Pinpoint the cell where the given text exists, returning its (x, y) midpoint coordinate. 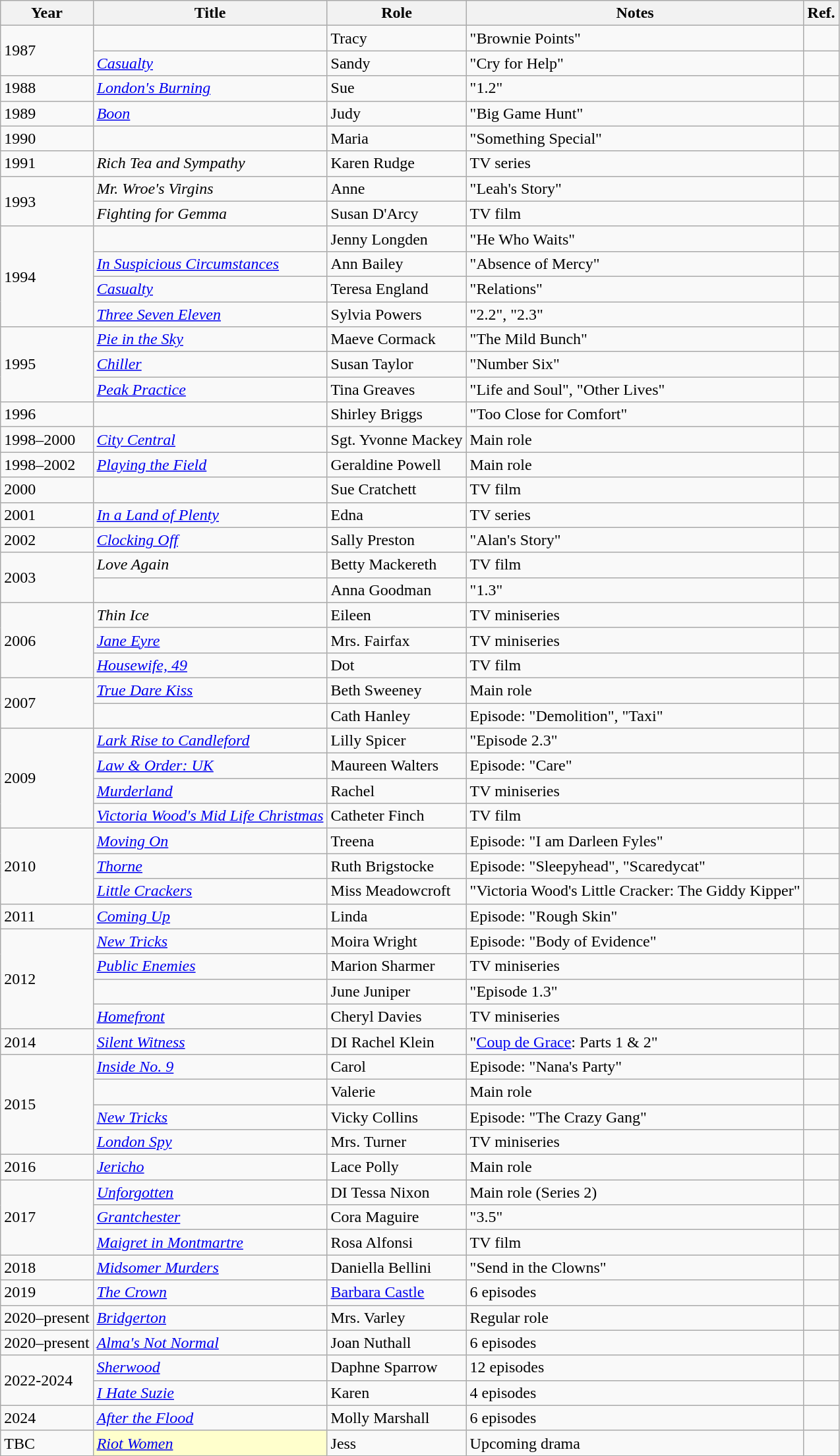
2010 (47, 866)
Miss Meadowcroft (397, 891)
In Suspicious Circumstances (210, 264)
Regular role (635, 1318)
"3.5" (635, 1217)
Cora Maguire (397, 1217)
Sgt. Yvonne Mackey (397, 440)
"Episode 1.3" (635, 991)
2012 (47, 979)
Murderland (210, 791)
Boon (210, 113)
Edna (397, 515)
Treena (397, 841)
Valerie (397, 1092)
True Dare Kiss (210, 690)
12 episodes (635, 1368)
Molly Marshall (397, 1418)
Tracy (397, 38)
Silent Witness (210, 1041)
Public Enemies (210, 966)
1988 (47, 88)
After the Flood (210, 1418)
"Something Special" (635, 138)
1998–2002 (47, 465)
Rich Tea and Sympathy (210, 163)
Maria (397, 138)
Geraldine Powell (397, 465)
Sally Preston (397, 540)
"Victoria Wood's Little Cracker: The Giddy Kipper" (635, 891)
Alma's Not Normal (210, 1343)
Year (47, 13)
Anna Goodman (397, 590)
Rosa Alfonsi (397, 1242)
Episode: "I am Darleen Fyles" (635, 841)
Catheter Finch (397, 816)
2016 (47, 1167)
Fighting for Gemma (210, 214)
Love Again (210, 565)
Title (210, 13)
Betty Mackereth (397, 565)
Joan Nuthall (397, 1343)
Chiller (210, 364)
Upcoming drama (635, 1443)
Maeve Cormack (397, 339)
1994 (47, 276)
"He Who Waits" (635, 239)
Dot (397, 665)
Jenny Longden (397, 239)
Daniella Bellini (397, 1267)
Law & Order: UK (210, 766)
Episode: "The Crazy Gang" (635, 1117)
Clocking Off (210, 540)
2000 (47, 490)
DI Rachel Klein (397, 1041)
Sherwood (210, 1368)
Ann Bailey (397, 264)
"Life and Soul", "Other Lives" (635, 390)
Episode: "Sleepyhead", "Scaredycat" (635, 866)
Coming Up (210, 916)
Episode: "Body of Evidence" (635, 941)
"Relations" (635, 289)
"Cry for Help" (635, 63)
City Central (210, 440)
Sylvia Powers (397, 314)
Jane Eyre (210, 640)
Housewife, 49 (210, 665)
Midsomer Murders (210, 1267)
"The Mild Bunch" (635, 339)
"2.2", "2.3" (635, 314)
Mrs. Varley (397, 1318)
Maigret in Montmartre (210, 1242)
2001 (47, 515)
Mrs. Turner (397, 1142)
2014 (47, 1041)
Beth Sweeney (397, 690)
Bridgerton (210, 1318)
Rachel (397, 791)
2017 (47, 1217)
Pie in the Sky (210, 339)
2002 (47, 540)
In a Land of Plenty (210, 515)
2006 (47, 640)
"Number Six" (635, 364)
1990 (47, 138)
"Leah's Story" (635, 189)
Episode: "Care" (635, 766)
The Crown (210, 1293)
Unforgotten (210, 1192)
1995 (47, 364)
"1.3" (635, 590)
Role (397, 13)
Jericho (210, 1167)
"Coup de Grace: Parts 1 & 2" (635, 1041)
Daphne Sparrow (397, 1368)
"Episode 2.3" (635, 741)
London's Burning (210, 88)
Cheryl Davies (397, 1016)
Maureen Walters (397, 766)
Shirley Briggs (397, 415)
Three Seven Eleven (210, 314)
Vicky Collins (397, 1117)
Grantchester (210, 1217)
Thin Ice (210, 615)
Barbara Castle (397, 1293)
London Spy (210, 1142)
Eileen (397, 615)
2022-2024 (47, 1380)
Little Crackers (210, 891)
2003 (47, 577)
"Absence of Mercy" (635, 264)
2018 (47, 1267)
1991 (47, 163)
Playing the Field (210, 465)
Sue Cratchett (397, 490)
DI Tessa Nixon (397, 1192)
Moira Wright (397, 941)
"Too Close for Comfort" (635, 415)
Ref. (822, 13)
Main role (Series 2) (635, 1192)
"Alan's Story" (635, 540)
"1.2" (635, 88)
Anne (397, 189)
1998–2000 (47, 440)
1987 (47, 51)
Episode: "Demolition", "Taxi" (635, 715)
I Hate Suzie (210, 1393)
Moving On (210, 841)
Marion Sharmer (397, 966)
Homefront (210, 1016)
"Big Game Hunt" (635, 113)
2019 (47, 1293)
Karen Rudge (397, 163)
June Juniper (397, 991)
2015 (47, 1104)
Cath Hanley (397, 715)
Tina Greaves (397, 390)
1989 (47, 113)
Lilly Spicer (397, 741)
Mrs. Fairfax (397, 640)
Episode: "Nana's Party" (635, 1066)
Linda (397, 916)
1996 (47, 415)
Carol (397, 1066)
Lace Polly (397, 1167)
"Send in the Clowns" (635, 1267)
Inside No. 9 (210, 1066)
2009 (47, 778)
Jess (397, 1443)
Lark Rise to Candleford (210, 741)
Episode: "Rough Skin" (635, 916)
Mr. Wroe's Virgins (210, 189)
2024 (47, 1418)
2011 (47, 916)
Susan D'Arcy (397, 214)
Thorne (210, 866)
1993 (47, 201)
Peak Practice (210, 390)
TBC (47, 1443)
Susan Taylor (397, 364)
2007 (47, 703)
Sue (397, 88)
Riot Women (210, 1443)
Sandy (397, 63)
Judy (397, 113)
Notes (635, 13)
Ruth Brigstocke (397, 866)
Teresa England (397, 289)
Karen (397, 1393)
"Brownie Points" (635, 38)
Victoria Wood's Mid Life Christmas (210, 816)
4 episodes (635, 1393)
